Capture the cell that displays the provided text and extract its (x, y) central coordinate. 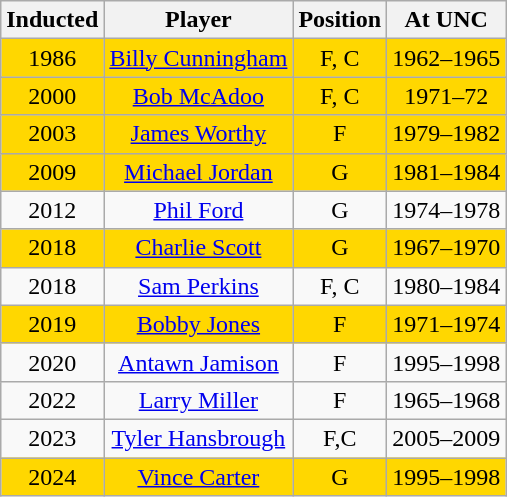
Vince Carter (198, 477)
2000 (52, 96)
2023 (52, 438)
2009 (52, 172)
Michael Jordan (198, 172)
Larry Miller (198, 400)
Position (340, 20)
2019 (52, 324)
At UNC (446, 20)
1971–72 (446, 96)
1971–1974 (446, 324)
2022 (52, 400)
1986 (52, 58)
Tyler Hansbrough (198, 438)
2020 (52, 362)
2012 (52, 210)
1980–1984 (446, 286)
2003 (52, 134)
James Worthy (198, 134)
1981–1984 (446, 172)
Sam Perkins (198, 286)
Phil Ford (198, 210)
Billy Cunningham (198, 58)
Inducted (52, 20)
1974–1978 (446, 210)
Bob McAdoo (198, 96)
1962–1965 (446, 58)
Antawn Jamison (198, 362)
2024 (52, 477)
1979–1982 (446, 134)
1965–1968 (446, 400)
2005–2009 (446, 438)
1967–1970 (446, 248)
Player (198, 20)
F,C (340, 438)
Charlie Scott (198, 248)
Bobby Jones (198, 324)
